Scan for the cell matching the given text and deliver its (x, y) coordinate at center. 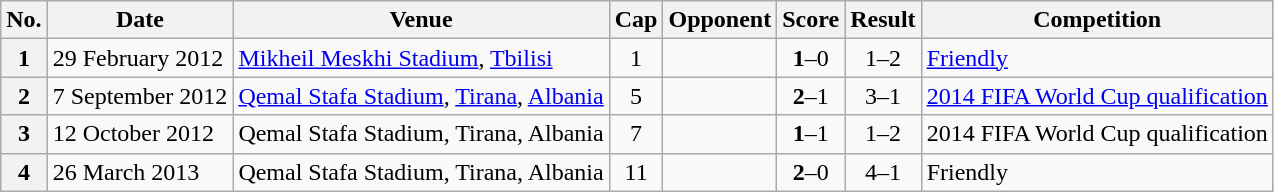
Competition (1097, 20)
2–1 (811, 96)
1–0 (811, 58)
Mikheil Meskhi Stadium, Tbilisi (421, 58)
2–0 (811, 172)
Score (811, 20)
Date (140, 20)
Result (883, 20)
7 (636, 134)
Opponent (720, 20)
12 October 2012 (140, 134)
26 March 2013 (140, 172)
2 (24, 96)
29 February 2012 (140, 58)
7 September 2012 (140, 96)
3 (24, 134)
1–1 (811, 134)
No. (24, 20)
Venue (421, 20)
5 (636, 96)
4–1 (883, 172)
3–1 (883, 96)
11 (636, 172)
4 (24, 172)
Cap (636, 20)
